From the cell containing the given text, extract its center point as [X, Y] coordinate. 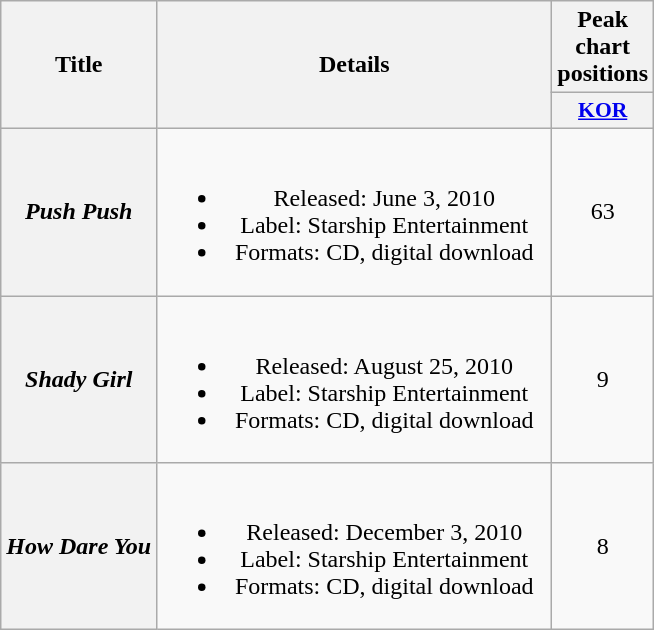
Push Push [79, 212]
Title [79, 65]
8 [603, 546]
Released: December 3, 2010Label: Starship EntertainmentFormats: CD, digital download [354, 546]
Details [354, 65]
Shady Girl [79, 380]
KOR [603, 111]
Released: August 25, 2010Label: Starship EntertainmentFormats: CD, digital download [354, 380]
63 [603, 212]
How Dare You [79, 546]
Peak chart positions [603, 47]
9 [603, 380]
Released: June 3, 2010Label: Starship EntertainmentFormats: CD, digital download [354, 212]
